Output the (x, y) coordinate of the center of the cell containing the given text.  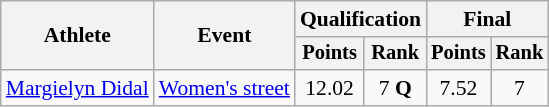
7 Q (395, 88)
7.52 (458, 88)
7 (520, 88)
Women's street (224, 88)
12.02 (330, 88)
Athlete (78, 36)
Qualification (360, 19)
Final (487, 19)
Event (224, 36)
Margielyn Didal (78, 88)
